Search for the cell housing the specified text and yield its [x, y] center coordinate. 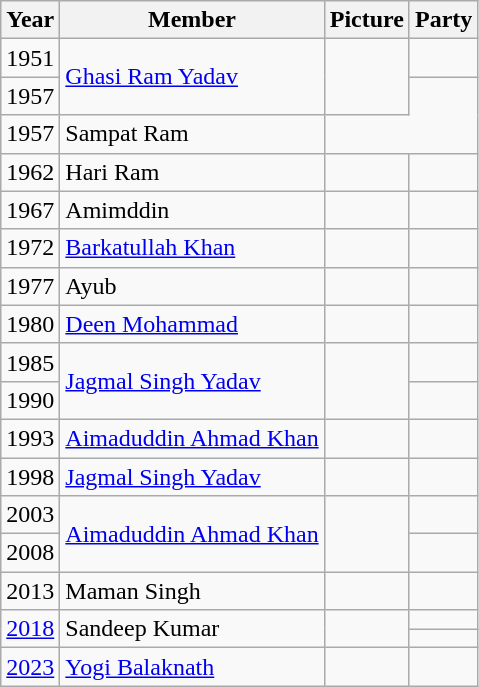
Hari Ram [192, 172]
Ayub [192, 286]
1985 [30, 362]
Maman Singh [192, 591]
Barkatullah Khan [192, 248]
2023 [30, 667]
1962 [30, 172]
1998 [30, 477]
Party [443, 20]
2008 [30, 553]
1990 [30, 400]
1951 [30, 58]
1967 [30, 210]
1980 [30, 324]
Sandeep Kumar [192, 629]
1977 [30, 286]
Ghasi Ram Yadav [192, 77]
Picture [366, 20]
1993 [30, 438]
Sampat Ram [192, 134]
1972 [30, 248]
2018 [30, 629]
Year [30, 20]
Amimddin [192, 210]
2003 [30, 515]
Deen Mohammad [192, 324]
Yogi Balaknath [192, 667]
Member [192, 20]
2013 [30, 591]
